Extract the (X, Y) coordinate from the center of the cell holding the provided text.  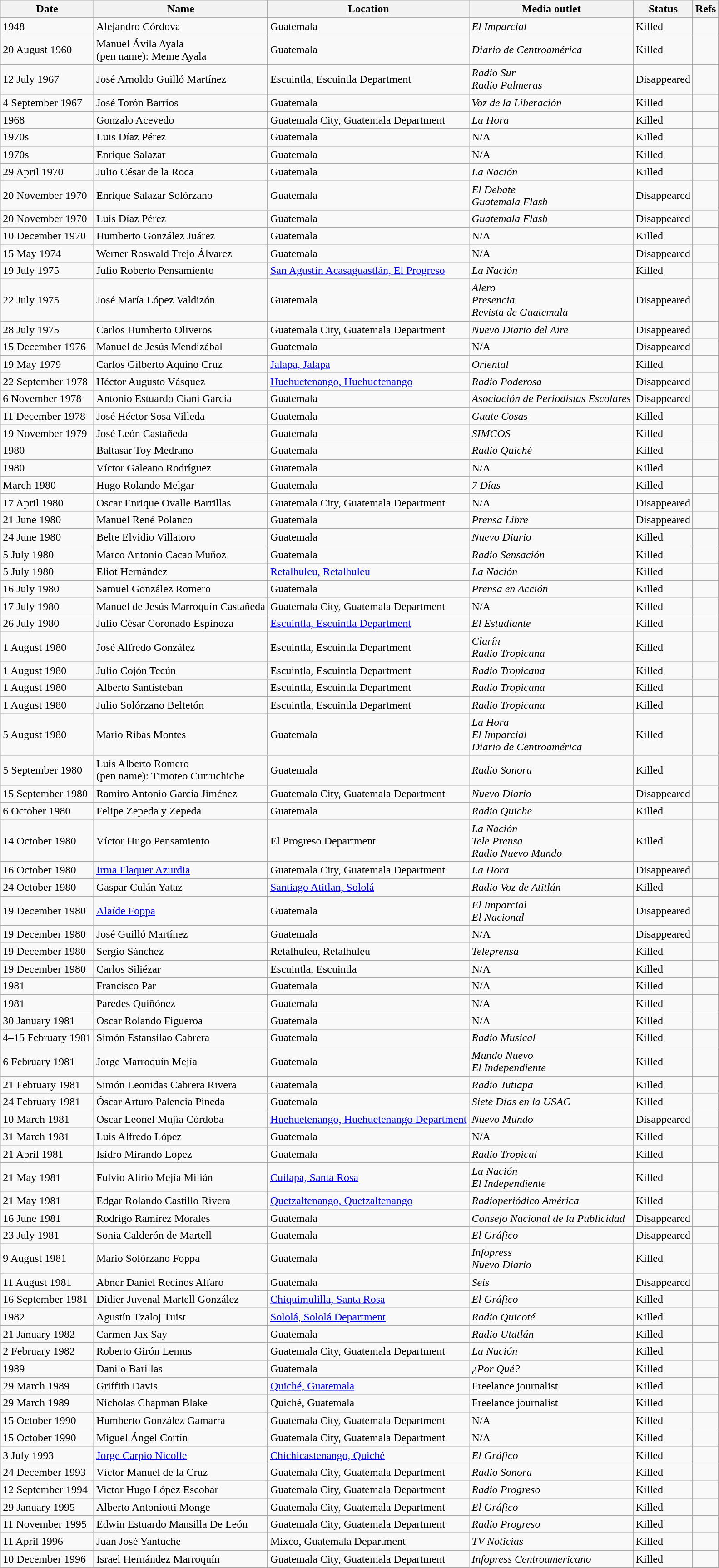
José Alfredo González (181, 647)
16 July 1980 (47, 589)
Luis Alberto Romero(pen name): Timoteo Curruchiche (181, 770)
11 August 1981 (47, 1282)
Abner Daniel Recinos Alfaro (181, 1282)
Israel Hernández Marroquín (181, 1559)
Sonia Calderón de Martell (181, 1236)
Julio Solórzano Beltetón (181, 705)
Seis (551, 1282)
Media outlet (551, 9)
Irma Flaquer Azurdia (181, 870)
17 April 1980 (47, 502)
Radio Musical (551, 1038)
4 September 1967 (47, 103)
22 July 1975 (47, 300)
Diario de Centroamérica (551, 50)
José León Castañeda (181, 433)
Miguel Ángel Cortín (181, 1438)
José Arnoldo Guilló Martínez (181, 79)
Radio Poderosa (551, 382)
Hugo Rolando Melgar (181, 485)
24 February 1981 (47, 1102)
Jorge Carpio Nicolle (181, 1455)
12 September 1994 (47, 1489)
El Estudiante (551, 624)
Agustín Tzaloj Tuist (181, 1317)
Refs (705, 9)
Julio Cojón Tecún (181, 670)
¿Por Qué? (551, 1369)
Chichicastenango, Quiché (368, 1455)
Guatemala Flash (551, 218)
Marco Antonio Cacao Muñoz (181, 555)
Carmen Jax Say (181, 1334)
6 February 1981 (47, 1061)
José Guilló Martínez (181, 934)
4–15 February 1981 (47, 1038)
31 March 1981 (47, 1136)
20 August 1960 (47, 50)
Gaspar Culán Yataz (181, 887)
Mario Solórzano Foppa (181, 1259)
Fulvio Alirio Mejía Milián (181, 1177)
21 January 1982 (47, 1334)
Jalapa, Jalapa (368, 364)
Radio Quiche (551, 811)
Edwin Estuardo Mansilla De León (181, 1524)
Gonzalo Acevedo (181, 120)
TV Noticias (551, 1542)
Name (181, 9)
10 December 1970 (47, 236)
2 February 1982 (47, 1351)
Oscar Enrique Ovalle Barrillas (181, 502)
Werner Roswald Trejo Álvarez (181, 253)
Víctor Galeano Rodríguez (181, 468)
Paredes Quiñónez (181, 1003)
Danilo Barillas (181, 1369)
10 March 1981 (47, 1119)
Eliot Hernández (181, 572)
3 July 1993 (47, 1455)
El Imparcial (551, 26)
Oscar Leonel Mujía Córdoba (181, 1119)
Prensa en Acción (551, 589)
José Torón Barrios (181, 103)
12 July 1967 (47, 79)
Sololá, Sololá Department (368, 1317)
José Héctor Sosa Villeda (181, 416)
17 July 1980 (47, 606)
Alejandro Córdova (181, 26)
29 April 1970 (47, 172)
Manuel René Polanco (181, 520)
16 October 1980 (47, 870)
Roberto Girón Lemus (181, 1351)
Humberto González Juárez (181, 236)
Julio Roberto Pensamiento (181, 271)
21 February 1981 (47, 1085)
Alberto Antoniotti Monge (181, 1507)
19 May 1979 (47, 364)
Felipe Zepeda y Zepeda (181, 811)
Radio Utatlán (551, 1334)
1948 (47, 26)
16 September 1981 (47, 1300)
Location (368, 9)
Radio Tropical (551, 1154)
22 September 1978 (47, 382)
Oriental (551, 364)
Santiago Atitlan, Sololá (368, 887)
Mario Ribas Montes (181, 734)
Simón Leonidas Cabrera Rivera (181, 1085)
Griffith Davis (181, 1386)
Julio César de la Roca (181, 172)
Radio Quicoté (551, 1317)
Óscar Arturo Palencia Pineda (181, 1102)
Cuilapa, Santa Rosa (368, 1177)
Chiquimulilla, Santa Rosa (368, 1300)
28 July 1975 (47, 330)
AleroPresenciaRevista de Guatemala (551, 300)
11 December 1978 (47, 416)
29 January 1995 (47, 1507)
InfopressNuevo Diario (551, 1259)
26 July 1980 (47, 624)
24 June 1980 (47, 537)
SIMCOS (551, 433)
Voz de la Liberación (551, 103)
Héctor Augusto Vásquez (181, 382)
9 August 1981 (47, 1259)
24 October 1980 (47, 887)
Huehuetenango, Huehuetenango (368, 382)
Infopress Centroamericano (551, 1559)
6 November 1978 (47, 399)
5 September 1980 (47, 770)
Sergio Sánchez (181, 952)
6 October 1980 (47, 811)
Victor Hugo López Escobar (181, 1489)
Antonio Estuardo Ciani García (181, 399)
Prensa Libre (551, 520)
Radioperiódico América (551, 1201)
Asociación de Periodistas Escolares (551, 399)
La HoraEl ImparcialDiario de Centroamérica (551, 734)
10 December 1996 (47, 1559)
Escuintla, Escuintla (368, 969)
7 Días (551, 485)
Mundo NuevoEl Independiente (551, 1061)
Ramiro Antonio García Jiménez (181, 794)
Guate Cosas (551, 416)
21 April 1981 (47, 1154)
El Progreso Department (368, 840)
Nuevo Diario del Aire (551, 330)
Alaíde Foppa (181, 910)
Juan José Yantuche (181, 1542)
Status (663, 9)
1982 (47, 1317)
5 August 1980 (47, 734)
Manuel de Jesús Mendizábal (181, 347)
Víctor Hugo Pensamiento (181, 840)
30 January 1981 (47, 1021)
23 July 1981 (47, 1236)
Francisco Par (181, 986)
16 June 1981 (47, 1218)
El ImparcialEl Nacional (551, 910)
Isidro Mirando López (181, 1154)
Consejo Nacional de la Publicidad (551, 1218)
Enrique Salazar Solórzano (181, 195)
San Agustín Acasaguastlán, El Progreso (368, 271)
Rodrigo Ramírez Morales (181, 1218)
Carlos Gilberto Aquino Cruz (181, 364)
Oscar Rolando Figueroa (181, 1021)
1968 (47, 120)
Nicholas Chapman Blake (181, 1403)
Julio César Coronado Espinoza (181, 624)
Manuel de Jesús Marroquín Castañeda (181, 606)
11 April 1996 (47, 1542)
Huehuetenango, Huehuetenango Department (368, 1119)
21 June 1980 (47, 520)
Alberto Santisteban (181, 688)
Radio Voz de Atitlán (551, 887)
Simón Estansilao Cabrera (181, 1038)
11 November 1995 (47, 1524)
Didier Juvenal Martell González (181, 1300)
Víctor Manuel de la Cruz (181, 1472)
Radio Jutiapa (551, 1085)
14 October 1980 (47, 840)
1989 (47, 1369)
Quetzaltenango, Quetzaltenango (368, 1201)
ClarínRadio Tropicana (551, 647)
José María López Valdizón (181, 300)
19 July 1975 (47, 271)
15 May 1974 (47, 253)
19 November 1979 (47, 433)
15 December 1976 (47, 347)
La NaciónEl Independiente (551, 1177)
Siete Días en la USAC (551, 1102)
Radio Sensación (551, 555)
Edgar Rolando Castillo Rivera (181, 1201)
15 September 1980 (47, 794)
Baltasar Toy Medrano (181, 451)
Carlos Humberto Oliveros (181, 330)
Date (47, 9)
Mixco, Guatemala Department (368, 1542)
Manuel Ávila Ayala(pen name): Meme Ayala (181, 50)
Jorge Marroquín Mejía (181, 1061)
Radio Quiché (551, 451)
24 December 1993 (47, 1472)
March 1980 (47, 485)
Nuevo Mundo (551, 1119)
Samuel González Romero (181, 589)
Radio SurRadio Palmeras (551, 79)
Enrique Salazar (181, 154)
La NaciónTele PrensaRadio Nuevo Mundo (551, 840)
Belte Elvidio Villatoro (181, 537)
Teleprensa (551, 952)
Luis Alfredo López (181, 1136)
El DebateGuatemala Flash (551, 195)
Humberto González Gamarra (181, 1420)
Carlos Siliézar (181, 969)
